From the cell containing the given text, extract its center point as (X, Y) coordinate. 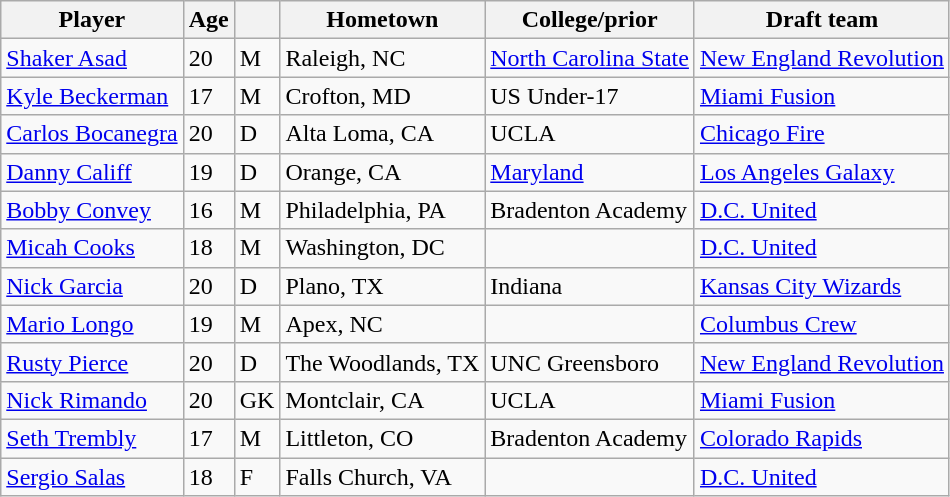
Draft team (822, 20)
Seth Trembly (92, 438)
US Under-17 (590, 96)
Danny Califf (92, 172)
Hometown (382, 20)
College/prior (590, 20)
F (257, 477)
Raleigh, NC (382, 58)
North Carolina State (590, 58)
Orange, CA (382, 172)
Maryland (590, 172)
The Woodlands, TX (382, 362)
Age (208, 20)
Micah Cooks (92, 248)
Columbus Crew (822, 324)
Indiana (590, 286)
Bobby Convey (92, 210)
Kansas City Wizards (822, 286)
Colorado Rapids (822, 438)
Kyle Beckerman (92, 96)
Apex, NC (382, 324)
Philadelphia, PA (382, 210)
UNC Greensboro (590, 362)
Mario Longo (92, 324)
Washington, DC (382, 248)
Rusty Pierce (92, 362)
GK (257, 400)
Shaker Asad (92, 58)
Nick Rimando (92, 400)
Sergio Salas (92, 477)
16 (208, 210)
Chicago Fire (822, 134)
Los Angeles Galaxy (822, 172)
Montclair, CA (382, 400)
Carlos Bocanegra (92, 134)
Littleton, CO (382, 438)
Alta Loma, CA (382, 134)
Crofton, MD (382, 96)
Plano, TX (382, 286)
Falls Church, VA (382, 477)
Nick Garcia (92, 286)
Player (92, 20)
